Locate the cell with the specified text and output its (x, y) center coordinate. 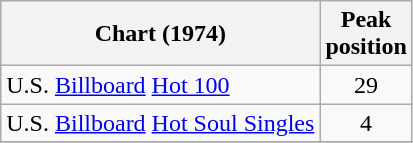
4 (366, 123)
Chart (1974) (160, 34)
29 (366, 85)
U.S. Billboard Hot 100 (160, 85)
Peakposition (366, 34)
U.S. Billboard Hot Soul Singles (160, 123)
